Output the (X, Y) coordinate of the center of the cell containing the given text.  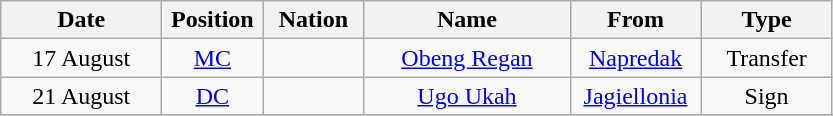
MC (212, 58)
Position (212, 20)
From (636, 20)
Obeng Regan (467, 58)
Napredak (636, 58)
Transfer (766, 58)
Nation (314, 20)
21 August (82, 96)
Sign (766, 96)
Name (467, 20)
17 August (82, 58)
Jagiellonia (636, 96)
Date (82, 20)
Ugo Ukah (467, 96)
DC (212, 96)
Type (766, 20)
